For the text-containing cell, return its midpoint in (x, y) coordinate format. 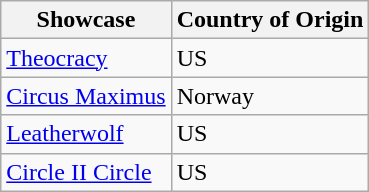
Showcase (86, 20)
Circus Maximus (86, 96)
Circle II Circle (86, 172)
Norway (270, 96)
Leatherwolf (86, 134)
Theocracy (86, 58)
Country of Origin (270, 20)
